Determine the (x, y) coordinate at the center of the cell enclosing the given text.  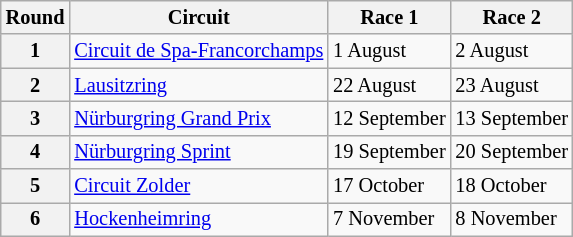
Lausitzring (198, 85)
13 September (512, 118)
Hockenheimring (198, 219)
20 September (512, 152)
Circuit (198, 17)
Circuit Zolder (198, 186)
18 October (512, 186)
4 (36, 152)
23 August (512, 85)
Race 2 (512, 17)
6 (36, 219)
5 (36, 186)
8 November (512, 219)
3 (36, 118)
2 August (512, 51)
12 September (389, 118)
1 (36, 51)
Nürburgring Sprint (198, 152)
22 August (389, 85)
Nürburgring Grand Prix (198, 118)
7 November (389, 219)
Race 1 (389, 17)
17 October (389, 186)
2 (36, 85)
Circuit de Spa-Francorchamps (198, 51)
Round (36, 17)
19 September (389, 152)
1 August (389, 51)
